Output the [x, y] coordinate of the center of the cell containing the given text.  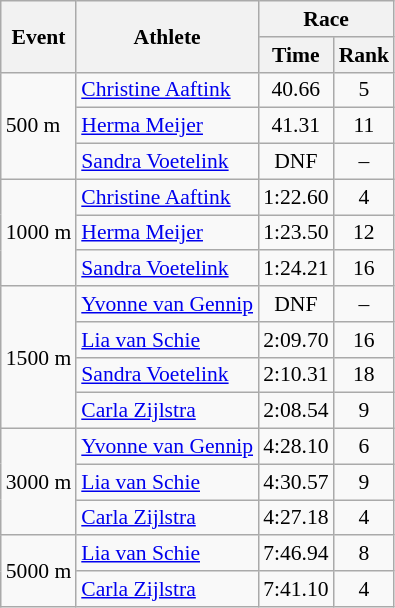
2:08.54 [296, 411]
2:10.31 [296, 375]
6 [364, 447]
8 [364, 554]
1:23.50 [296, 233]
Race [326, 19]
1000 m [38, 232]
4:30.57 [296, 482]
11 [364, 126]
1:22.60 [296, 197]
Athlete [167, 36]
18 [364, 375]
5 [364, 90]
500 m [38, 126]
3000 m [38, 482]
41.31 [296, 126]
7:46.94 [296, 554]
4:27.18 [296, 518]
7:41.10 [296, 589]
1500 m [38, 357]
1:24.21 [296, 269]
Time [296, 55]
40.66 [296, 90]
Rank [364, 55]
2:09.70 [296, 340]
12 [364, 233]
Event [38, 36]
4:28.10 [296, 447]
5000 m [38, 572]
